Find where the given text appears and provide that cell's center as [X, Y] coordinate. 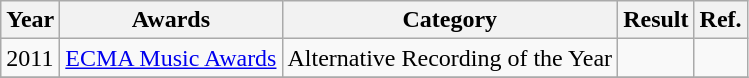
Year [30, 20]
2011 [30, 58]
ECMA Music Awards [171, 58]
Ref. [720, 20]
Awards [171, 20]
Category [450, 20]
Alternative Recording of the Year [450, 58]
Result [656, 20]
